Capture the cell that displays the provided text and extract its (X, Y) central coordinate. 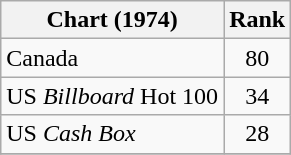
Rank (258, 20)
Chart (1974) (112, 20)
US Cash Box (112, 134)
28 (258, 134)
34 (258, 96)
Canada (112, 58)
US Billboard Hot 100 (112, 96)
80 (258, 58)
